Extract the [x, y] coordinate from the center of the cell holding the provided text.  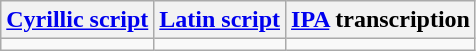
Cyrillic script [78, 20]
Latin script [220, 20]
IPA transcription [381, 20]
